For the text-containing cell, return its midpoint in (x, y) coordinate format. 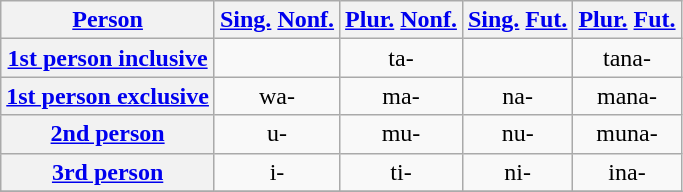
3rd person (108, 172)
Sing. Nonf. (276, 20)
Plur. Fut. (627, 20)
Plur. Nonf. (402, 20)
ina- (627, 172)
ta- (402, 58)
u- (276, 134)
na- (517, 96)
Sing. Fut. (517, 20)
1st person exclusive (108, 96)
ma- (402, 96)
nu- (517, 134)
mana- (627, 96)
muna- (627, 134)
ti- (402, 172)
tana- (627, 58)
Person (108, 20)
wa- (276, 96)
1st person inclusive (108, 58)
2nd person (108, 134)
i- (276, 172)
mu- (402, 134)
ni- (517, 172)
